Provide the (X, Y) coordinate of the cell's center where the given text is located.  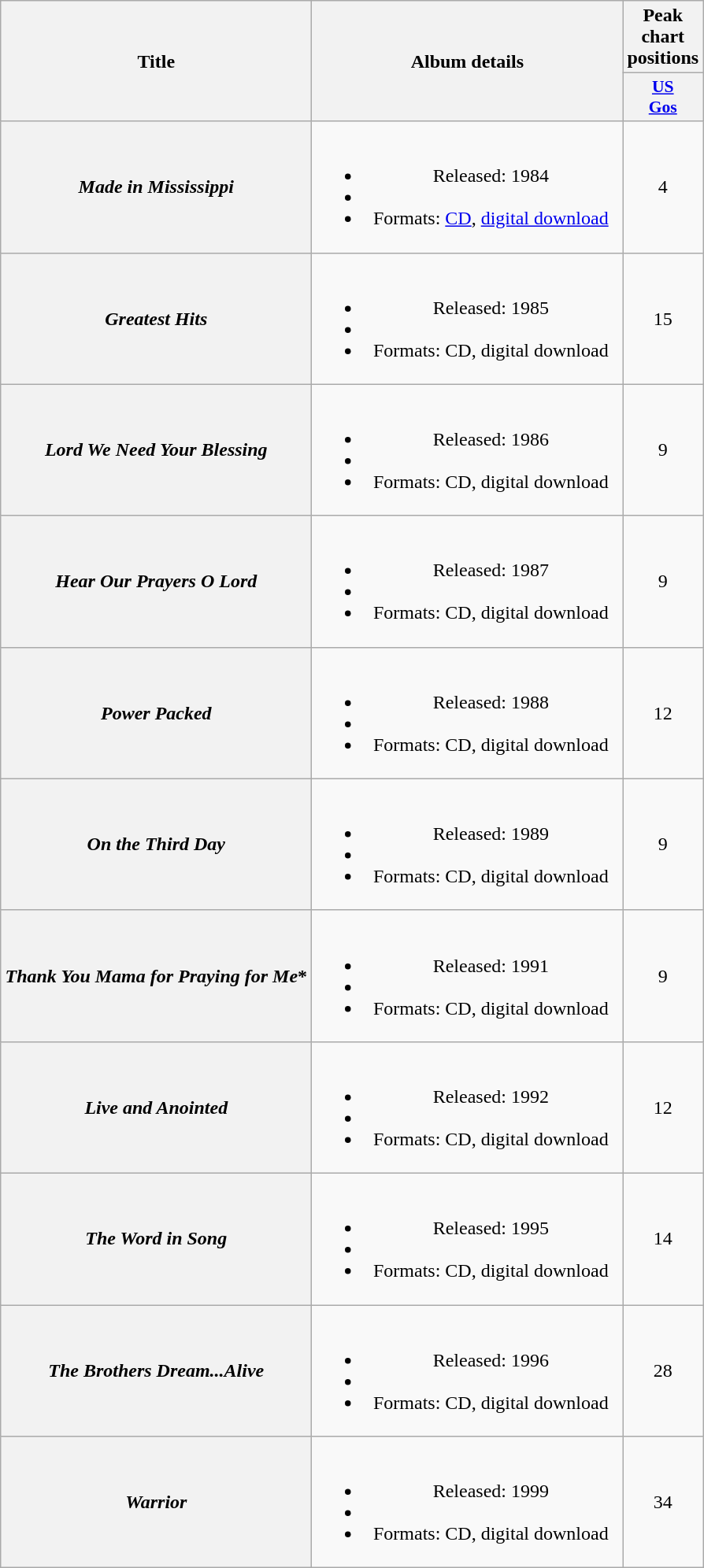
4 (663, 187)
Released: 1984Formats: CD, digital download (468, 187)
15 (663, 318)
Peak chart positions (663, 37)
Released: 1995Formats: CD, digital download (468, 1239)
Album details (468, 61)
Power Packed (156, 713)
The Word in Song (156, 1239)
Released: 1987Formats: CD, digital download (468, 581)
Released: 1999Formats: CD, digital download (468, 1502)
Released: 1985Formats: CD, digital download (468, 318)
14 (663, 1239)
Released: 1991Formats: CD, digital download (468, 976)
Released: 1988Formats: CD, digital download (468, 713)
Released: 1992Formats: CD, digital download (468, 1107)
28 (663, 1371)
Lord We Need Your Blessing (156, 450)
The Brothers Dream...Alive (156, 1371)
Live and Anointed (156, 1107)
Greatest Hits (156, 318)
Hear Our Prayers O Lord (156, 581)
Thank You Mama for Praying for Me* (156, 976)
34 (663, 1502)
Released: 1996Formats: CD, digital download (468, 1371)
On the Third Day (156, 844)
Released: 1989Formats: CD, digital download (468, 844)
Released: 1986Formats: CD, digital download (468, 450)
USGos (663, 98)
Title (156, 61)
Made in Mississippi (156, 187)
Warrior (156, 1502)
